Pinpoint the cell where the given text exists, returning its [X, Y] midpoint coordinate. 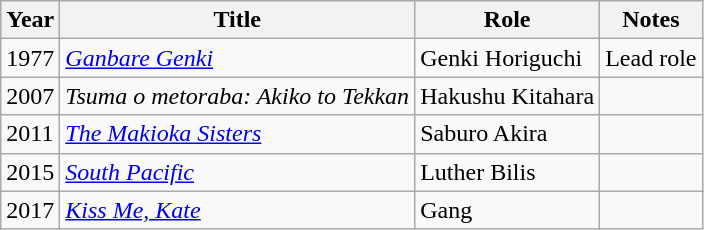
1977 [30, 58]
2017 [30, 210]
Luther Bilis [508, 172]
Gang [508, 210]
Title [238, 20]
South Pacific [238, 172]
Kiss Me, Kate [238, 210]
Role [508, 20]
2007 [30, 96]
Notes [651, 20]
Ganbare Genki [238, 58]
Hakushu Kitahara [508, 96]
Year [30, 20]
2015 [30, 172]
Genki Horiguchi [508, 58]
The Makioka Sisters [238, 134]
Lead role [651, 58]
Saburo Akira [508, 134]
Tsuma o metoraba: Akiko to Tekkan [238, 96]
2011 [30, 134]
